Output the [X, Y] coordinate of the center of the cell containing the given text.  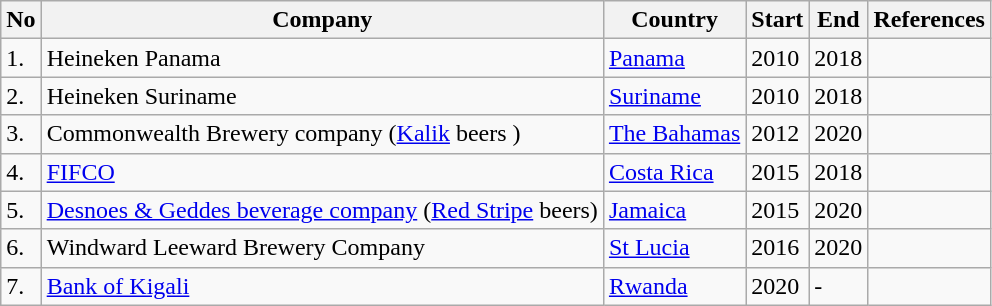
1. [21, 58]
Windward Leeward Brewery Company [322, 248]
Costa Rica [674, 172]
3. [21, 134]
Panama [674, 58]
Commonwealth Brewery company (Kalik beers ) [322, 134]
7. [21, 286]
Country [674, 20]
Desnoes & Geddes beverage company (Red Stripe beers) [322, 210]
6. [21, 248]
St Lucia [674, 248]
Heineken Panama [322, 58]
References [930, 20]
Heineken Suriname [322, 96]
The Bahamas [674, 134]
4. [21, 172]
Bank of Kigali [322, 286]
Start [778, 20]
End [838, 20]
FIFCO [322, 172]
Suriname [674, 96]
Company [322, 20]
2016 [778, 248]
5. [21, 210]
No [21, 20]
Jamaica [674, 210]
Rwanda [674, 286]
- [838, 286]
2012 [778, 134]
2. [21, 96]
